Detect which cell encompasses the target text, then output its [x, y] center coordinate. 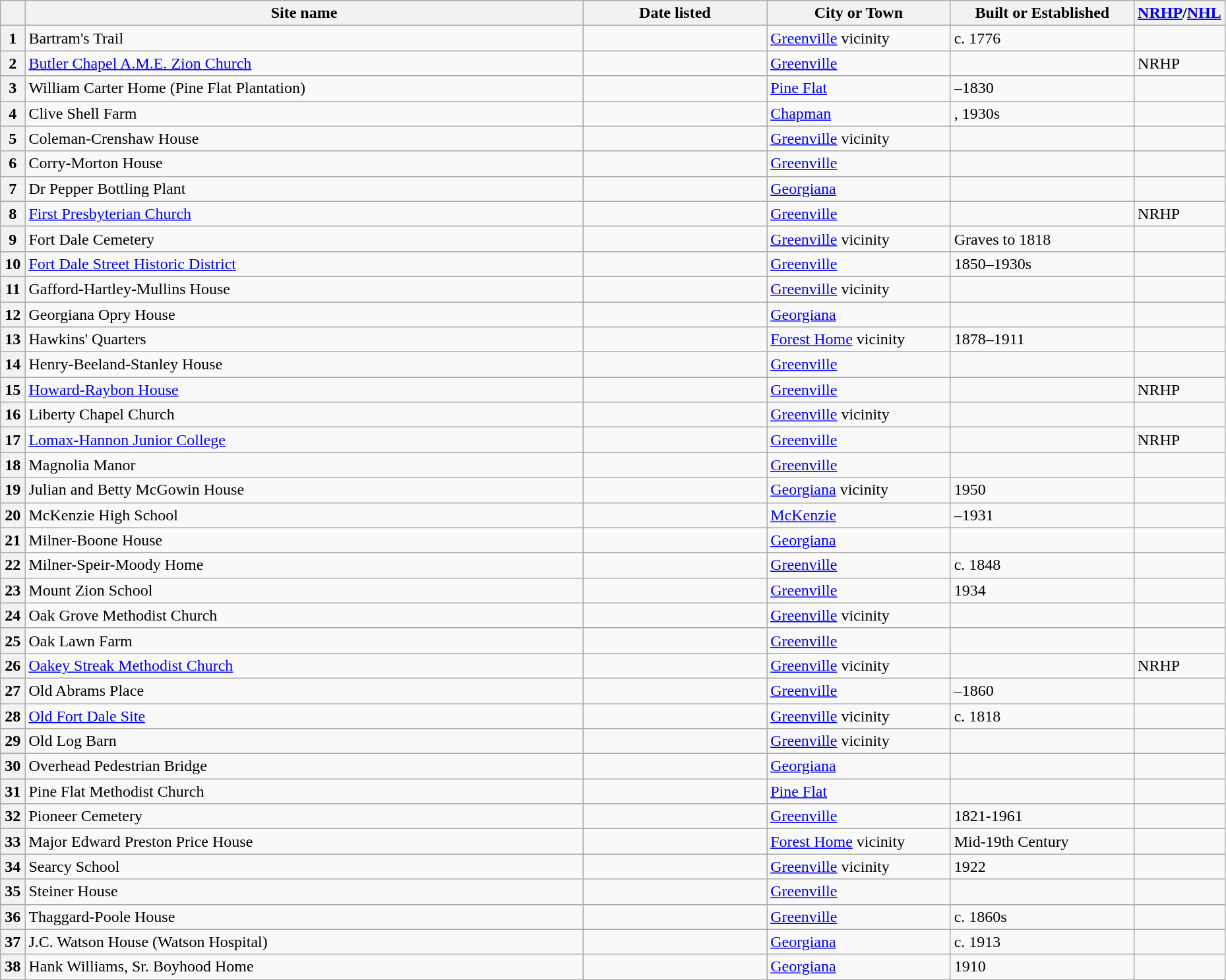
3 [13, 88]
Date listed [675, 13]
37 [13, 942]
Chapman [859, 113]
c. 1860s [1042, 917]
35 [13, 892]
Old Fort Dale Site [304, 716]
12 [13, 315]
Milner-Boone House [304, 540]
Thaggard-Poole House [304, 917]
Liberty Chapel Church [304, 415]
1922 [1042, 867]
Hawkins' Quarters [304, 340]
McKenzie [859, 515]
Clive Shell Farm [304, 113]
24 [13, 615]
Bartram's Trail [304, 38]
Lomax-Hannon Junior College [304, 440]
4 [13, 113]
William Carter Home (Pine Flat Plantation) [304, 88]
McKenzie High School [304, 515]
Fort Dale Cemetery [304, 239]
Oak Lawn Farm [304, 640]
J.C. Watson House (Watson Hospital) [304, 942]
Dr Pepper Bottling Plant [304, 189]
23 [13, 590]
1934 [1042, 590]
Old Abrams Place [304, 690]
NRHP/NHL [1180, 13]
8 [13, 214]
–1931 [1042, 515]
22 [13, 565]
33 [13, 842]
Site name [304, 13]
21 [13, 540]
7 [13, 189]
Searcy School [304, 867]
1910 [1042, 967]
Major Edward Preston Price House [304, 842]
32 [13, 816]
Hank Williams, Sr. Boyhood Home [304, 967]
31 [13, 791]
28 [13, 716]
27 [13, 690]
29 [13, 741]
1950 [1042, 490]
, 1930s [1042, 113]
Gafford-Hartley-Mullins House [304, 289]
Henry-Beeland-Stanley House [304, 365]
5 [13, 138]
Steiner House [304, 892]
Oak Grove Methodist Church [304, 615]
Pioneer Cemetery [304, 816]
Corry-Morton House [304, 164]
Built or Established [1042, 13]
1878–1911 [1042, 340]
Howard-Raybon House [304, 390]
2 [13, 63]
Overhead Pedestrian Bridge [304, 766]
11 [13, 289]
Pine Flat Methodist Church [304, 791]
Julian and Betty McGowin House [304, 490]
13 [13, 340]
36 [13, 917]
Graves to 1818 [1042, 239]
26 [13, 665]
c. 1776 [1042, 38]
c. 1913 [1042, 942]
Magnolia Manor [304, 465]
Milner-Speir-Moody Home [304, 565]
30 [13, 766]
c. 1848 [1042, 565]
Georgiana vicinity [859, 490]
1 [13, 38]
Oakey Streak Methodist Church [304, 665]
Fort Dale Street Historic District [304, 264]
18 [13, 465]
17 [13, 440]
38 [13, 967]
6 [13, 164]
15 [13, 390]
16 [13, 415]
First Presbyterian Church [304, 214]
1850–1930s [1042, 264]
Mid-19th Century [1042, 842]
14 [13, 365]
–1860 [1042, 690]
19 [13, 490]
25 [13, 640]
Coleman-Crenshaw House [304, 138]
Butler Chapel A.M.E. Zion Church [304, 63]
20 [13, 515]
–1830 [1042, 88]
Georgiana Opry House [304, 315]
Mount Zion School [304, 590]
1821-1961 [1042, 816]
City or Town [859, 13]
9 [13, 239]
34 [13, 867]
Old Log Barn [304, 741]
c. 1818 [1042, 716]
10 [13, 264]
